Pinpoint the cell where the given text exists, returning its [X, Y] midpoint coordinate. 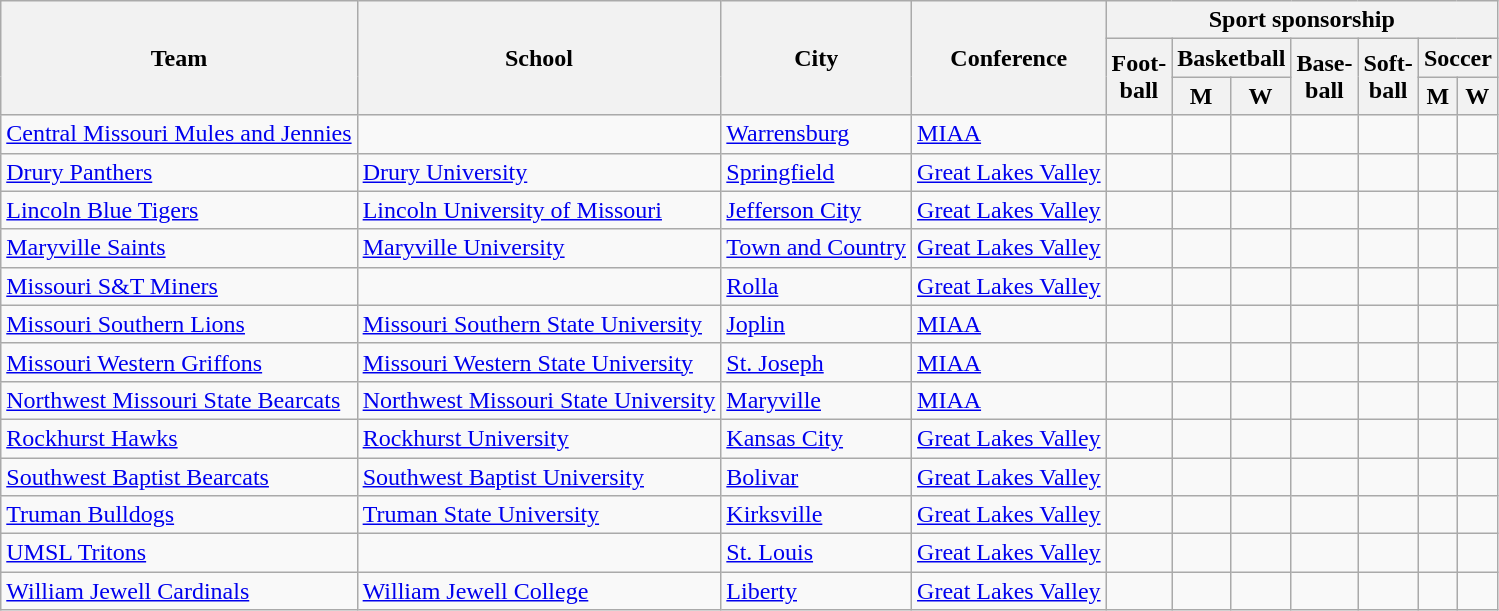
Springfield [816, 172]
Central Missouri Mules and Jennies [179, 134]
Lincoln Blue Tigers [179, 210]
UMSL Tritons [179, 553]
Rolla [816, 286]
Kirksville [816, 515]
Warrensburg [816, 134]
Drury University [539, 172]
St. Joseph [816, 362]
Missouri Southern Lions [179, 324]
Missouri S&T Miners [179, 286]
Rockhurst Hawks [179, 438]
Base-ball [1324, 77]
Joplin [816, 324]
Sport sponsorship [1302, 20]
Truman Bulldogs [179, 515]
Bolivar [816, 477]
Missouri Western State University [539, 362]
Rockhurst University [539, 438]
Southwest Baptist University [539, 477]
School [539, 58]
Basketball [1232, 58]
St. Louis [816, 553]
Foot-ball [1139, 77]
Truman State University [539, 515]
Soft-ball [1388, 77]
Southwest Baptist Bearcats [179, 477]
Maryville University [539, 248]
Northwest Missouri State Bearcats [179, 400]
Missouri Western Griffons [179, 362]
Lincoln University of Missouri [539, 210]
Northwest Missouri State University [539, 400]
William Jewell College [539, 591]
Jefferson City [816, 210]
Kansas City [816, 438]
Maryville [816, 400]
Drury Panthers [179, 172]
William Jewell Cardinals [179, 591]
Soccer [1458, 58]
Town and Country [816, 248]
Maryville Saints [179, 248]
Conference [1010, 58]
City [816, 58]
Missouri Southern State University [539, 324]
Liberty [816, 591]
Team [179, 58]
